Scan for the cell matching the given text and deliver its (x, y) coordinate at center. 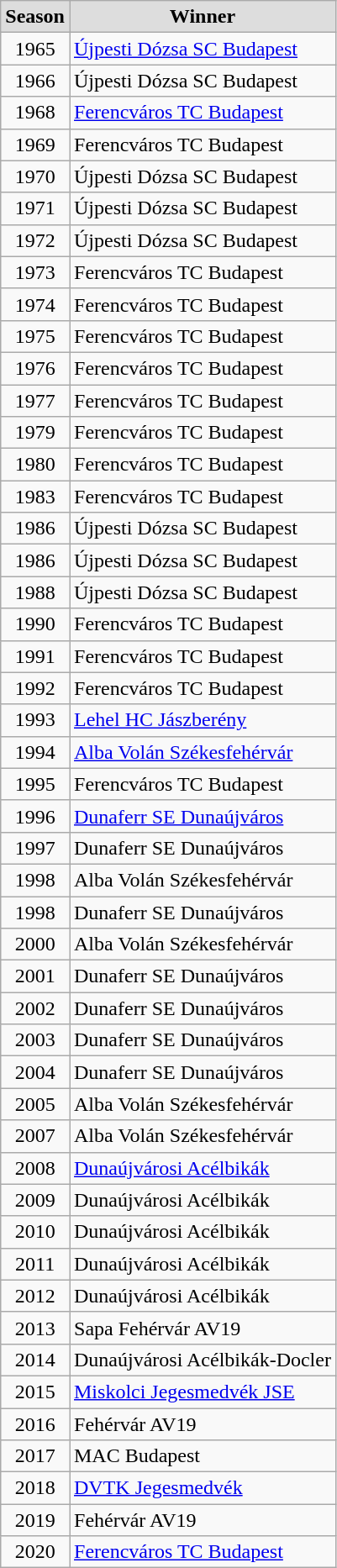
MAC Budapest (202, 1456)
Miskolci Jegesmedvék JSE (202, 1392)
Winner (202, 17)
2019 (35, 1520)
2010 (35, 1232)
1977 (35, 401)
2004 (35, 1072)
2016 (35, 1424)
2013 (35, 1328)
2003 (35, 1040)
1971 (35, 208)
1980 (35, 465)
1995 (35, 784)
1990 (35, 624)
2000 (35, 944)
2012 (35, 1296)
1974 (35, 304)
2009 (35, 1200)
1983 (35, 497)
1970 (35, 176)
1996 (35, 816)
2015 (35, 1392)
1969 (35, 145)
2014 (35, 1360)
1993 (35, 720)
1966 (35, 81)
1965 (35, 49)
2018 (35, 1488)
2001 (35, 976)
2008 (35, 1168)
1988 (35, 592)
2002 (35, 1008)
1994 (35, 752)
1975 (35, 336)
2007 (35, 1136)
1997 (35, 848)
Dunaújvárosi Acélbikák-Docler (202, 1360)
2017 (35, 1456)
2005 (35, 1104)
2020 (35, 1552)
Lehel HC Jászberény (202, 720)
Sapa Fehérvár AV19 (202, 1328)
1973 (35, 272)
2011 (35, 1264)
1972 (35, 240)
DVTK Jegesmedvék (202, 1488)
1992 (35, 688)
1968 (35, 113)
1991 (35, 656)
1976 (35, 368)
1979 (35, 433)
Season (35, 17)
